Identify which cell holds the provided text, then report its [X, Y] central coordinate. 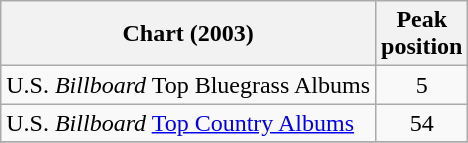
Peakposition [422, 34]
U.S. Billboard Top Bluegrass Albums [188, 85]
5 [422, 85]
54 [422, 123]
U.S. Billboard Top Country Albums [188, 123]
Chart (2003) [188, 34]
